For the text-containing cell, return its midpoint in (X, Y) coordinate format. 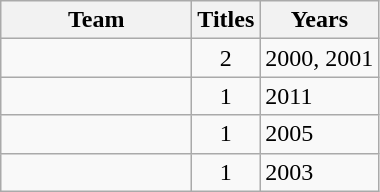
2005 (320, 134)
2003 (320, 172)
Team (96, 20)
Years (320, 20)
Titles (226, 20)
2000, 2001 (320, 58)
2 (226, 58)
2011 (320, 96)
